Locate the cell with the specified text and output its [x, y] center coordinate. 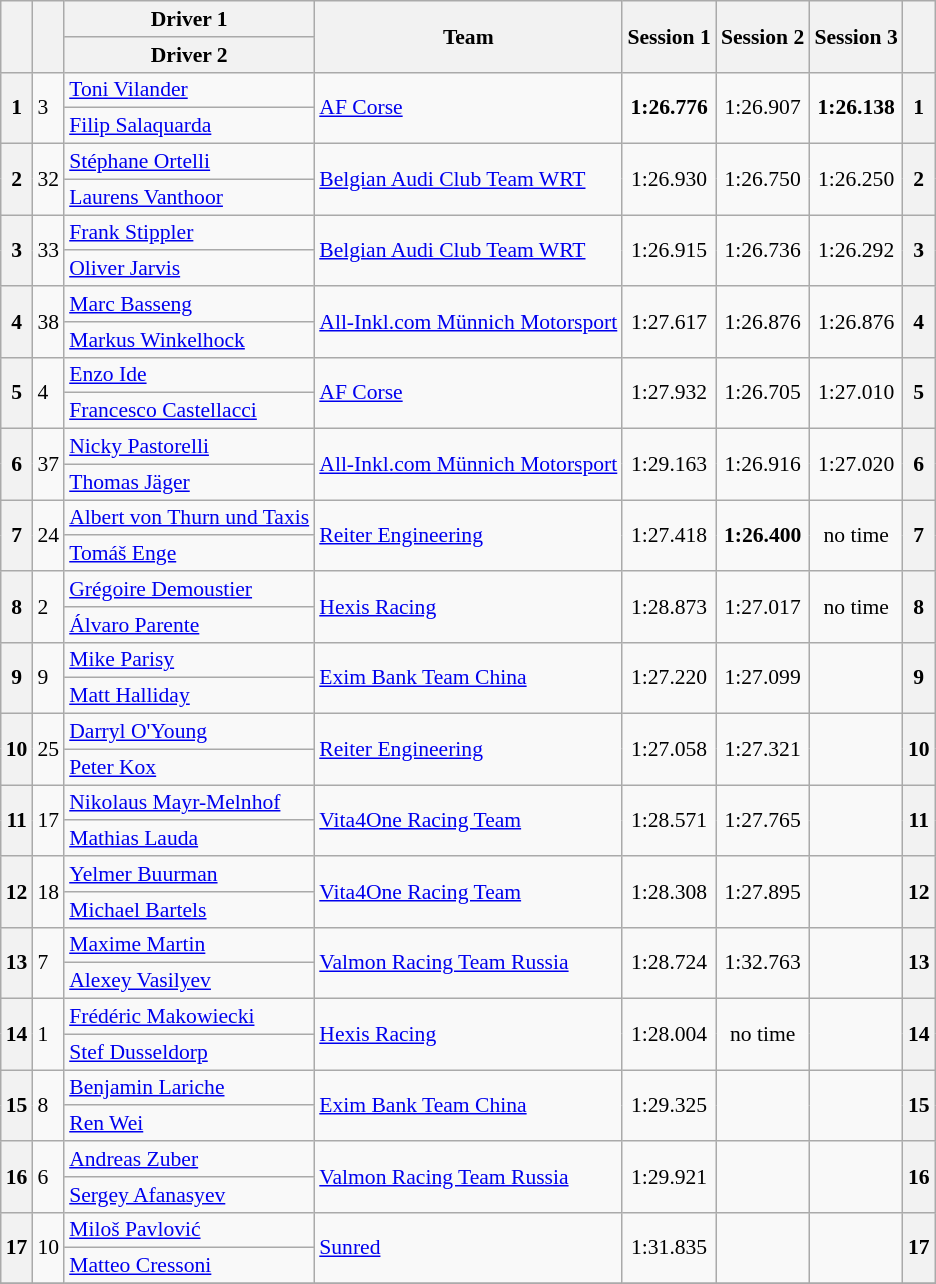
Francesco Castellacci [189, 411]
Álvaro Parente [189, 625]
Thomas Jäger [189, 482]
Tomáš Enge [189, 554]
Marc Basseng [189, 304]
1:27.418 [669, 536]
1:28.724 [669, 962]
1:29.921 [669, 1176]
Session 2 [763, 36]
1:26.776 [669, 108]
Benjamin Lariche [189, 1088]
37 [48, 464]
1:29.325 [669, 1106]
Nikolaus Mayr-Melnhof [189, 803]
1:26.400 [763, 536]
1:27.058 [669, 750]
Alexey Vasilyev [189, 981]
Albert von Thurn und Taxis [189, 518]
Session 3 [856, 36]
Mathias Lauda [189, 839]
Maxime Martin [189, 945]
1:27.220 [669, 678]
Markus Winkelhock [189, 340]
Driver 2 [189, 55]
1:27.321 [763, 750]
1:27.020 [856, 464]
Matt Halliday [189, 696]
Ren Wei [189, 1124]
Enzo Ide [189, 375]
Peter Kox [189, 767]
1:26.705 [763, 392]
Toni Vilander [189, 90]
1:26.916 [763, 464]
Mike Parisy [189, 660]
Grégoire Demoustier [189, 589]
1:27.099 [763, 678]
Darryl O'Young [189, 732]
1:26.907 [763, 108]
1:27.617 [669, 322]
1:28.571 [669, 820]
Stéphane Ortelli [189, 162]
Frank Stippler [189, 233]
Laurens Vanthoor [189, 197]
1:27.017 [763, 606]
1:32.763 [763, 962]
Team [468, 36]
24 [48, 536]
Yelmer Buurman [189, 874]
1:26.250 [856, 180]
Sunred [468, 1248]
Filip Salaquarda [189, 126]
33 [48, 250]
1:31.835 [669, 1248]
Michael Bartels [189, 910]
1:27.765 [763, 820]
Stef Dusseldorp [189, 1052]
Matteo Cressoni [189, 1266]
18 [48, 892]
Frédéric Makowiecki [189, 1017]
1:26.930 [669, 180]
Oliver Jarvis [189, 269]
1:27.010 [856, 392]
Session 1 [669, 36]
25 [48, 750]
Sergey Afanasyev [189, 1195]
1:28.873 [669, 606]
1:26.736 [763, 250]
1:26.750 [763, 180]
32 [48, 180]
1:29.163 [669, 464]
1:26.915 [669, 250]
1:26.138 [856, 108]
1:27.895 [763, 892]
1:28.004 [669, 1034]
Driver 1 [189, 19]
Miloš Pavlović [189, 1230]
38 [48, 322]
Andreas Zuber [189, 1159]
1:27.932 [669, 392]
1:26.292 [856, 250]
Nicky Pastorelli [189, 447]
1:28.308 [669, 892]
